Detect which cell encompasses the target text, then output its (x, y) center coordinate. 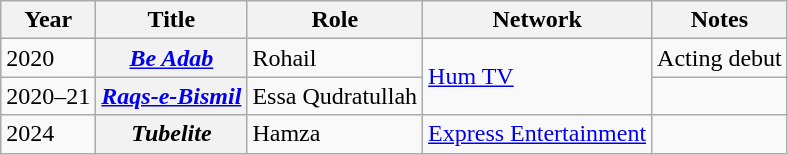
2020–21 (48, 96)
Be Adab (172, 58)
2024 (48, 134)
Role (335, 20)
Year (48, 20)
Network (538, 20)
Hamza (335, 134)
Title (172, 20)
Rohail (335, 58)
Notes (720, 20)
Essa Qudratullah (335, 96)
2020 (48, 58)
Hum TV (538, 77)
Express Entertainment (538, 134)
Tubelite (172, 134)
Raqs-e-Bismil (172, 96)
Acting debut (720, 58)
